Pinpoint the cell where the given text exists, returning its (x, y) midpoint coordinate. 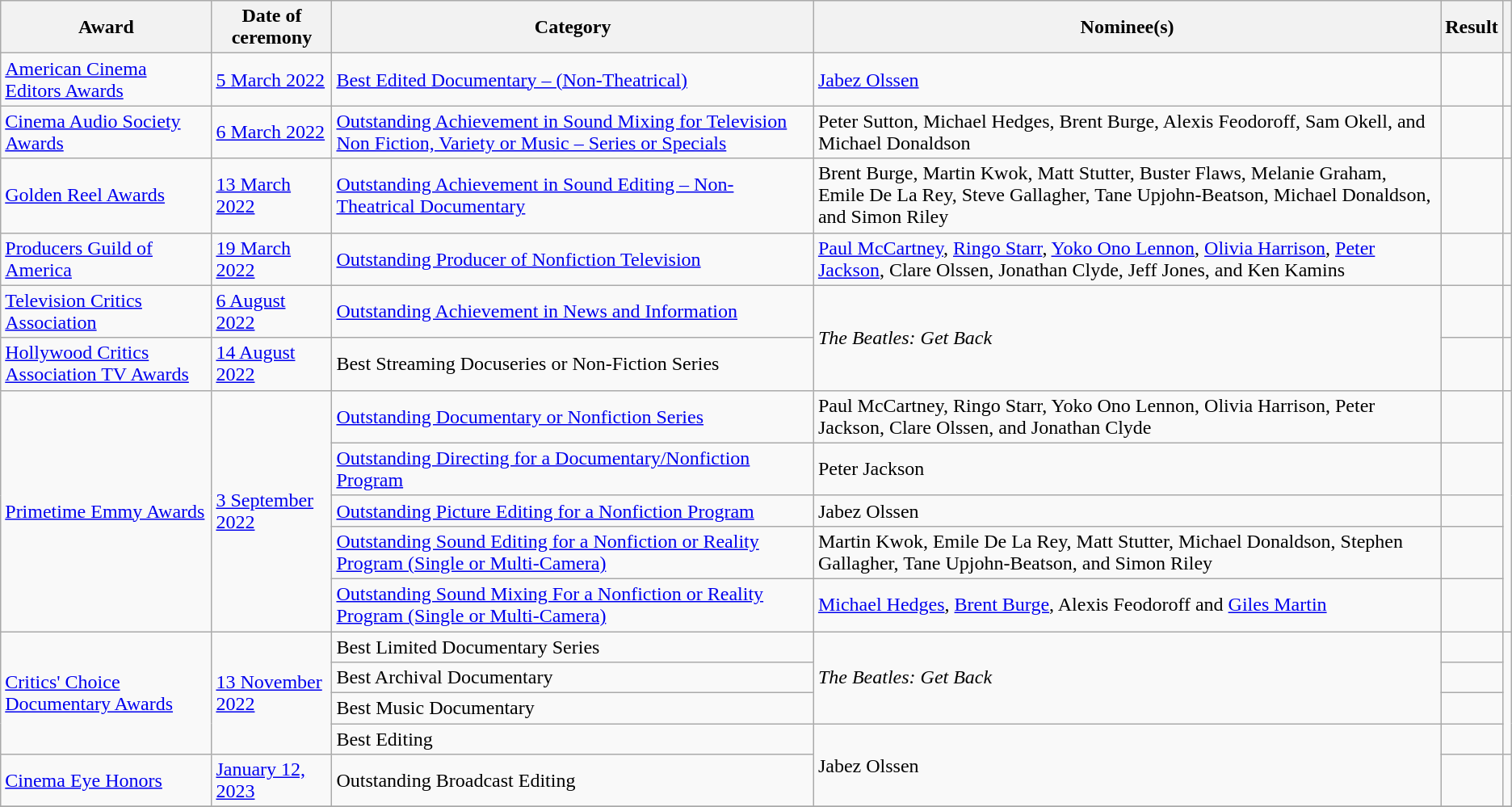
Michael Hedges, Brent Burge, Alexis Feodoroff and Giles Martin (1127, 604)
Peter Jackson (1127, 469)
Best Editing (573, 739)
Golden Reel Awards (107, 195)
Award (107, 27)
13 March 2022 (271, 195)
Paul McCartney, Ringo Starr, Yoko Ono Lennon, Olivia Harrison, Peter Jackson, Clare Olssen, Jonathan Clyde, Jeff Jones, and Ken Kamins (1127, 258)
Outstanding Sound Editing for a Nonfiction or Reality Program (Single or Multi-Camera) (573, 553)
Martin Kwok, Emile De La Rey, Matt Stutter, Michael Donaldson, Stephen Gallagher, Tane Upjohn-Beatson, and Simon Riley (1127, 553)
Outstanding Sound Mixing For a Nonfiction or Reality Program (Single or Multi-Camera) (573, 604)
Critics' Choice Documentary Awards (107, 693)
Category (573, 27)
14 August 2022 (271, 364)
Hollywood Critics Association TV Awards (107, 364)
January 12, 2023 (271, 780)
Outstanding Achievement in News and Information (573, 312)
5 March 2022 (271, 79)
Result (1472, 27)
Outstanding Documentary or Nonfiction Series (573, 417)
Outstanding Achievement in Sound Mixing for Television Non Fiction, Variety or Music – Series or Specials (573, 132)
Date of ceremony (271, 27)
6 August 2022 (271, 312)
Outstanding Broadcast Editing (573, 780)
Outstanding Directing for a Documentary/Nonfiction Program (573, 469)
Best Edited Documentary – (Non-Theatrical) (573, 79)
Outstanding Picture Editing for a Nonfiction Program (573, 511)
Cinema Eye Honors (107, 780)
19 March 2022 (271, 258)
Cinema Audio Society Awards (107, 132)
6 March 2022 (271, 132)
Outstanding Producer of Nonfiction Television (573, 258)
Television Critics Association (107, 312)
3 September 2022 (271, 511)
Best Archival Documentary (573, 678)
Peter Sutton, Michael Hedges, Brent Burge, Alexis Feodoroff, Sam Okell, and Michael Donaldson (1127, 132)
13 November 2022 (271, 693)
Best Streaming Docuseries or Non-Fiction Series (573, 364)
Best Music Documentary (573, 708)
Outstanding Achievement in Sound Editing – Non-Theatrical Documentary (573, 195)
Best Limited Documentary Series (573, 647)
American Cinema Editors Awards (107, 79)
Primetime Emmy Awards (107, 511)
Producers Guild of America (107, 258)
Nominee(s) (1127, 27)
Paul McCartney, Ringo Starr, Yoko Ono Lennon, Olivia Harrison, Peter Jackson, Clare Olssen, and Jonathan Clyde (1127, 417)
